Return the (x, y) coordinate for the center point of the cell that contains the specified text.  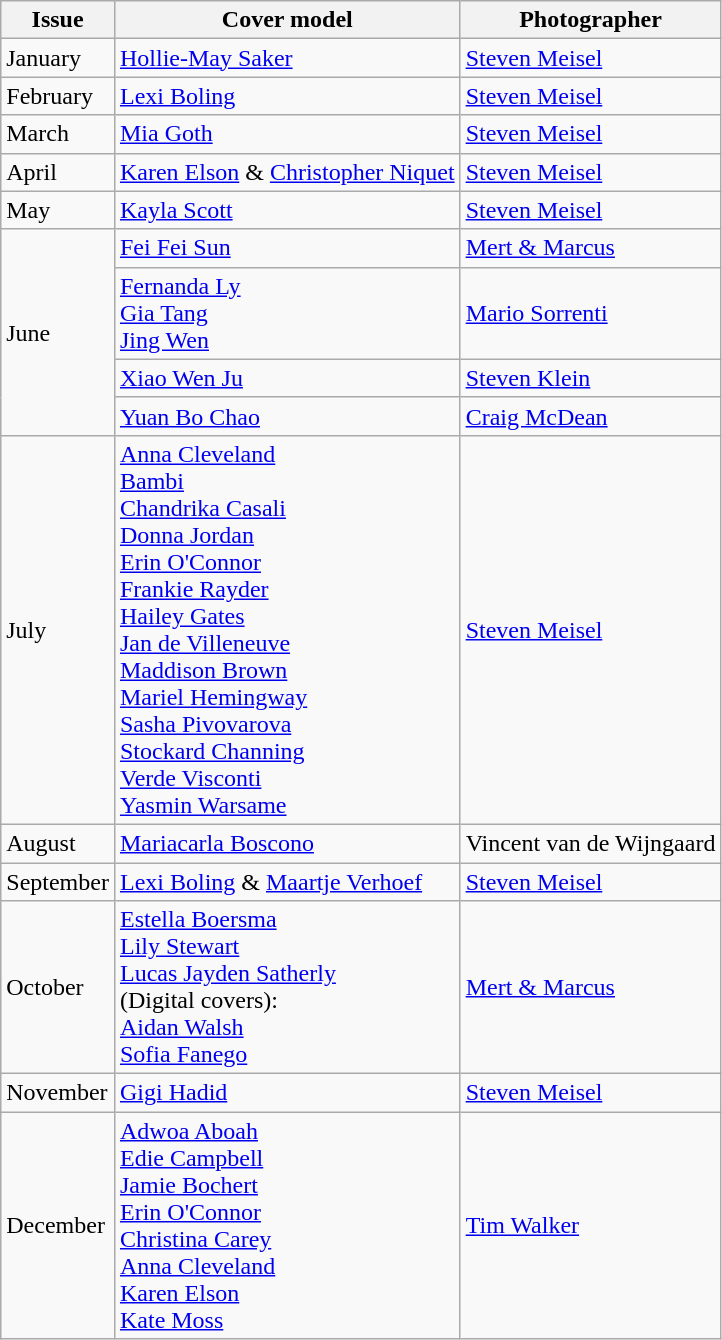
Adwoa AboahEdie CampbellJamie BochertErin O'ConnorChristina CareyAnna ClevelandKaren ElsonKate Moss (287, 1226)
January (58, 58)
Fei Fei Sun (287, 248)
Craig McDean (590, 416)
May (58, 210)
Tim Walker (590, 1226)
Karen Elson & Christopher Niquet (287, 172)
Gigi Hadid (287, 1093)
Estella BoersmaLily StewartLucas Jayden Satherly(Digital covers): Aidan WalshSofia Fanego (287, 988)
November (58, 1093)
Photographer (590, 20)
Lexi Boling (287, 96)
August (58, 843)
Xiao Wen Ju (287, 378)
Hollie-May Saker (287, 58)
April (58, 172)
Fernanda LyGia TangJing Wen (287, 313)
July (58, 630)
Kayla Scott (287, 210)
Lexi Boling & Maartje Verhoef (287, 881)
March (58, 134)
Mia Goth (287, 134)
Vincent van de Wijngaard (590, 843)
Mariacarla Boscono (287, 843)
October (58, 988)
Yuan Bo Chao (287, 416)
Issue (58, 20)
Steven Klein (590, 378)
Cover model (287, 20)
June (58, 332)
Mario Sorrenti (590, 313)
February (58, 96)
September (58, 881)
December (58, 1226)
